Output the (X, Y) coordinate of the center of the cell containing the given text.  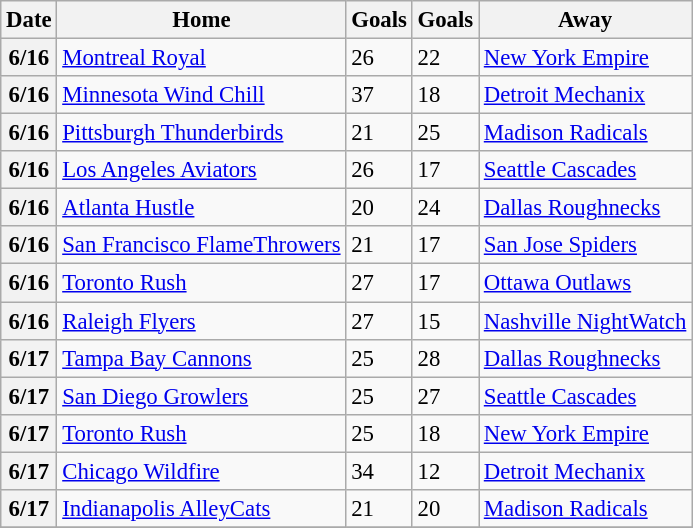
San Jose Spiders (584, 245)
28 (445, 358)
Los Angeles Aviators (202, 170)
Montreal Royal (202, 58)
24 (445, 208)
Pittsburgh Thunderbirds (202, 133)
37 (379, 95)
Atlanta Hustle (202, 208)
Indianapolis AlleyCats (202, 509)
22 (445, 58)
San Francisco FlameThrowers (202, 245)
Away (584, 20)
15 (445, 321)
Raleigh Flyers (202, 321)
Nashville NightWatch (584, 321)
Date (29, 20)
Home (202, 20)
Minnesota Wind Chill (202, 95)
12 (445, 471)
San Diego Growlers (202, 396)
34 (379, 471)
Chicago Wildfire (202, 471)
Tampa Bay Cannons (202, 358)
Ottawa Outlaws (584, 283)
